Scan for the cell matching the given text and deliver its [x, y] coordinate at center. 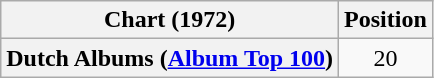
Chart (1972) [170, 20]
Dutch Albums (Album Top 100) [170, 58]
Position [386, 20]
20 [386, 58]
